Return the (X, Y) coordinate for the center point of the cell that contains the specified text.  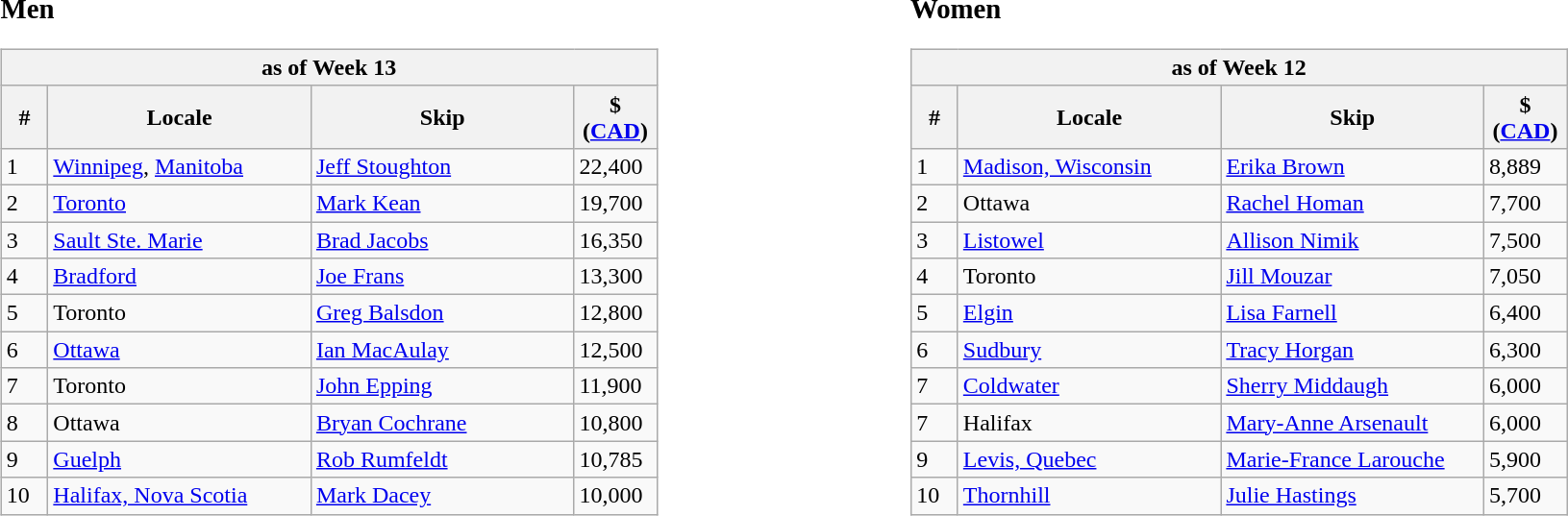
8,889 (1525, 166)
Mark Kean (442, 203)
Ian MacAulay (442, 350)
12,500 (615, 350)
Elgin (1089, 313)
Bradford (180, 277)
5,700 (1525, 496)
10,000 (615, 496)
Bryan Cochrane (442, 423)
Greg Balsdon (442, 313)
5,900 (1525, 459)
Rob Rumfeldt (442, 459)
Julie Hastings (1353, 496)
6,300 (1525, 350)
Guelph (180, 459)
7,500 (1525, 239)
as of Week 13 (329, 67)
Madison, Wisconsin (1089, 166)
Winnipeg, Manitoba (180, 166)
7,050 (1525, 277)
6,400 (1525, 313)
Sault Ste. Marie (180, 239)
Levis, Quebec (1089, 459)
Thornhill (1089, 496)
Joe Frans (442, 277)
12,800 (615, 313)
Allison Nimik (1353, 239)
13,300 (615, 277)
Mark Dacey (442, 496)
10,800 (615, 423)
Halifax, Nova Scotia (180, 496)
Jill Mouzar (1353, 277)
Tracy Horgan (1353, 350)
7,700 (1525, 203)
Lisa Farnell (1353, 313)
8 (25, 423)
10,785 (615, 459)
Listowel (1089, 239)
11,900 (615, 386)
Sherry Middaugh (1353, 386)
as of Week 12 (1239, 67)
16,350 (615, 239)
Halifax (1089, 423)
John Epping (442, 386)
Marie-France Larouche (1353, 459)
22,400 (615, 166)
Rachel Homan (1353, 203)
Mary-Anne Arsenault (1353, 423)
Erika Brown (1353, 166)
Coldwater (1089, 386)
Jeff Stoughton (442, 166)
Brad Jacobs (442, 239)
19,700 (615, 203)
Sudbury (1089, 350)
